Pinpoint the cell where the given text exists, returning its [X, Y] midpoint coordinate. 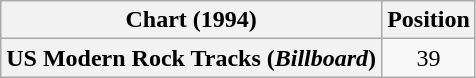
US Modern Rock Tracks (Billboard) [192, 58]
Position [429, 20]
39 [429, 58]
Chart (1994) [192, 20]
